Find where the given text appears and provide that cell's center as (x, y) coordinate. 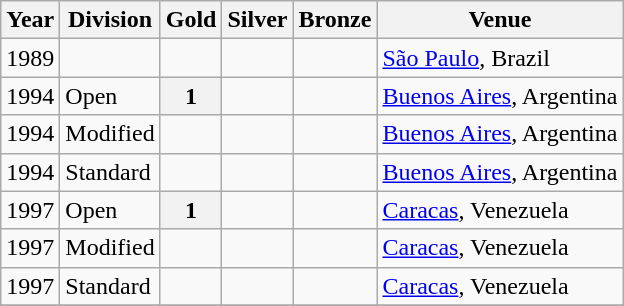
Silver (258, 20)
Bronze (335, 20)
Venue (500, 20)
Division (110, 20)
São Paulo, Brazil (500, 58)
Gold (191, 20)
Year (30, 20)
1989 (30, 58)
